Find where the given text appears and provide that cell's center as [x, y] coordinate. 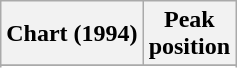
Chart (1994) [72, 34]
Peakposition [189, 34]
